Identify which cell holds the provided text, then report its [x, y] central coordinate. 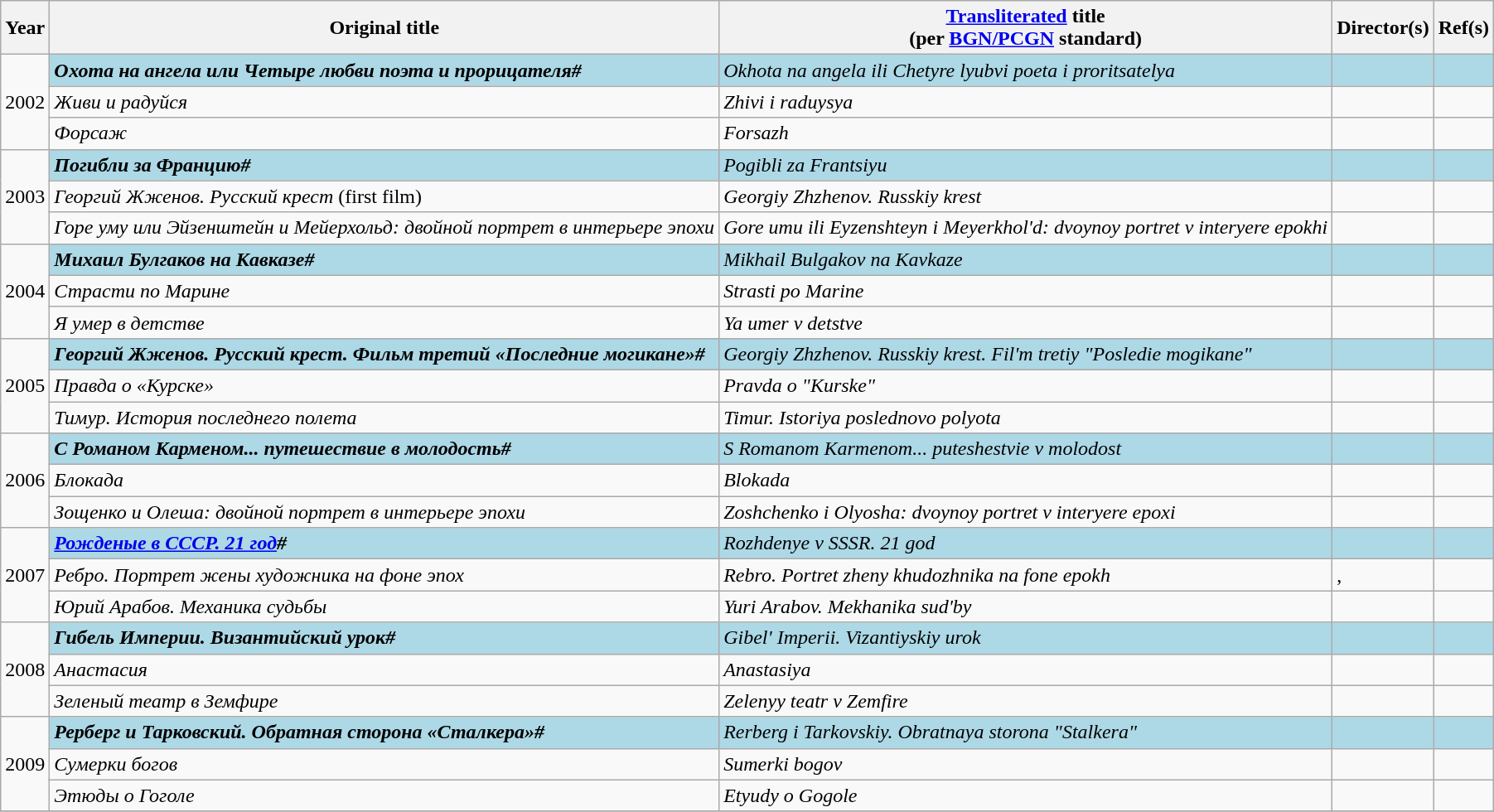
Timur. Istoriya poslednovo polyota [1026, 417]
Форсаж [384, 133]
2005 [25, 385]
Охота на ангела или Четыре любви поэта и прорицателя# [384, 70]
Sumerki bogov [1026, 764]
, [1384, 575]
Ребро. Портрет жены художника на фоне эпох [384, 575]
Zhivi i raduysya [1026, 102]
Georgiy Zhzhenov. Russkiy krest. Fil'm tretiy "Posledie mogikane" [1026, 354]
Блокада [384, 481]
Горе уму или Эйзенштейн и Мейерхольд: двойной портрет в интерьере эпохи [384, 228]
Зеленый театр в Земфире [384, 701]
Сумерки богов [384, 764]
Gore umu ili Eyzenshteyn i Meyerkhol'd: dvoynoy portret v interyere epokhi [1026, 228]
Анастасия [384, 669]
Рерберг и Тарковский. Обратная сторона «Сталкера»# [384, 732]
Ref(s) [1463, 28]
2008 [25, 669]
Zoshchenko i Olyosha: dvoynoy portret v interyere epoxi [1026, 512]
Strasti po Marine [1026, 291]
Rerberg i Tarkovskiy. Obratnaya storona "Stalkera" [1026, 732]
Георгий Жженов. Русский крест (first film) [384, 196]
Rozhdenye v SSSR. 21 god [1026, 544]
Я умер в детстве [384, 322]
Правда о «Курске» [384, 385]
S Romanom Karmenom... puteshestvie v molodost [1026, 449]
Georgiy Zhzhenov. Russkiy krest [1026, 196]
Original title [384, 28]
2003 [25, 196]
Погибли за Францию# [384, 165]
Тимур. История последнего полета [384, 417]
Rebro. Portret zheny khudozhnika na fone epokh [1026, 575]
Zelenyy teatr v Zemfire [1026, 701]
Forsazh [1026, 133]
Blokada [1026, 481]
2007 [25, 575]
Михаил Булгаков на Кавказе# [384, 259]
Pravda o "Kurske" [1026, 385]
Gibel' Imperii. Vizantiyskiy urok [1026, 638]
Transliterated title(per BGN/PCGN standard) [1026, 28]
Этюды о Гоголе [384, 795]
Страсти по Марине [384, 291]
2006 [25, 481]
Ya umer v detstve [1026, 322]
Pogibli za Frantsiyu [1026, 165]
Живи и радуйся [384, 102]
2009 [25, 764]
Anastasiya [1026, 669]
Рожденые в СССР. 21 год# [384, 544]
2004 [25, 291]
Yuri Arabov. Mekhanika sud'by [1026, 607]
Director(s) [1384, 28]
С Романом Карменом... путешествие в молодость# [384, 449]
Гибель Империи. Византийский урок# [384, 638]
Георгий Жженов. Русский крест. Фильм третий «Последние могикане»# [384, 354]
Юрий Арабов. Механика судьбы [384, 607]
Mikhail Bulgakov na Kavkaze [1026, 259]
Etyudy o Gogole [1026, 795]
Year [25, 28]
Зощенко и Олеша: двойной портрет в интерьере эпохи [384, 512]
2002 [25, 102]
Okhota na angela ili Chetyre lyubvi poeta i proritsatelya [1026, 70]
